Identify which cell holds the provided text, then report its (X, Y) central coordinate. 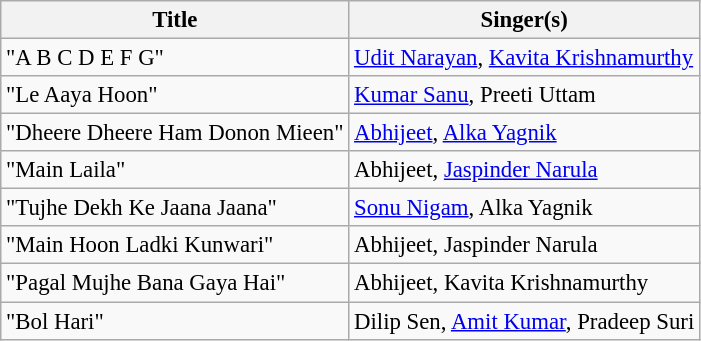
Abhijeet, Kavita Krishnamurthy (524, 283)
"Tujhe Dekh Ke Jaana Jaana" (175, 208)
Abhijeet, Alka Yagnik (524, 133)
Singer(s) (524, 20)
Kumar Sanu, Preeti Uttam (524, 95)
"Pagal Mujhe Bana Gaya Hai" (175, 283)
Sonu Nigam, Alka Yagnik (524, 208)
"Bol Hari" (175, 321)
"Main Hoon Ladki Kunwari" (175, 245)
Title (175, 20)
Udit Narayan, Kavita Krishnamurthy (524, 58)
"A B C D E F G" (175, 58)
"Dheere Dheere Ham Donon Mieen" (175, 133)
"Main Laila" (175, 170)
Dilip Sen, Amit Kumar, Pradeep Suri (524, 321)
"Le Aaya Hoon" (175, 95)
